Locate the cell with the specified text and output its [X, Y] center coordinate. 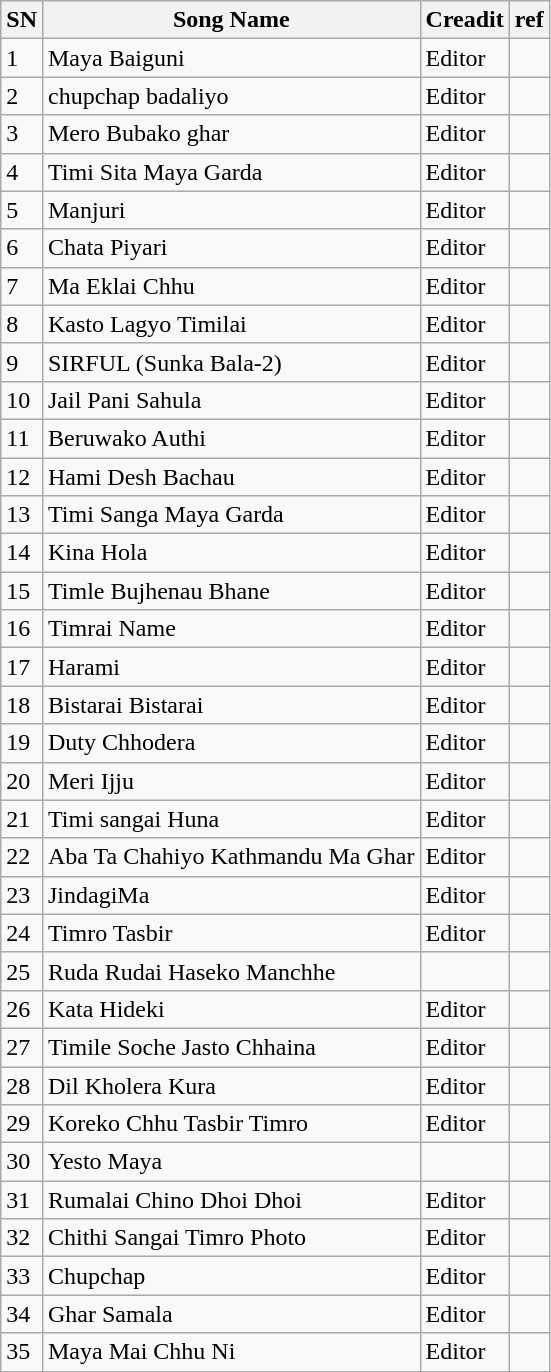
Bistarai Bistarai [231, 705]
22 [22, 857]
9 [22, 362]
Chithi Sangai Timro Photo [231, 1238]
Yesto Maya [231, 1162]
25 [22, 971]
23 [22, 895]
Timro Tasbir [231, 933]
Mero Bubako ghar [231, 134]
2 [22, 96]
18 [22, 705]
35 [22, 1352]
Ruda Rudai Haseko Manchhe [231, 971]
Dil Kholera Kura [231, 1085]
11 [22, 438]
Chata Piyari [231, 248]
Timrai Name [231, 629]
7 [22, 286]
33 [22, 1276]
28 [22, 1085]
16 [22, 629]
Maya Mai Chhu Ni [231, 1352]
34 [22, 1314]
24 [22, 933]
14 [22, 553]
Kata Hideki [231, 1009]
SIRFUL (Sunka Bala-2) [231, 362]
Ghar Samala [231, 1314]
Jail Pani Sahula [231, 400]
SN [22, 20]
4 [22, 172]
Hami Desh Bachau [231, 477]
JindagiMa [231, 895]
Creadit [464, 20]
Aba Ta Chahiyo Kathmandu Ma Ghar [231, 857]
Koreko Chhu Tasbir Timro [231, 1124]
Song Name [231, 20]
27 [22, 1047]
Ma Eklai Chhu [231, 286]
Maya Baiguni [231, 58]
Meri Ijju [231, 781]
Duty Chhodera [231, 743]
21 [22, 819]
Timile Soche Jasto Chhaina [231, 1047]
ref [529, 20]
Chupchap [231, 1276]
Manjuri [231, 210]
30 [22, 1162]
20 [22, 781]
5 [22, 210]
32 [22, 1238]
6 [22, 248]
Kasto Lagyo Timilai [231, 324]
29 [22, 1124]
Timi sangai Huna [231, 819]
8 [22, 324]
26 [22, 1009]
31 [22, 1200]
Harami [231, 667]
10 [22, 400]
17 [22, 667]
13 [22, 515]
19 [22, 743]
Rumalai Chino Dhoi Dhoi [231, 1200]
12 [22, 477]
15 [22, 591]
Beruwako Authi [231, 438]
Timle Bujhenau Bhane [231, 591]
3 [22, 134]
Kina Hola [231, 553]
1 [22, 58]
chupchap badaliyo [231, 96]
Timi Sanga Maya Garda [231, 515]
Timi Sita Maya Garda [231, 172]
